Scan for the cell matching the given text and deliver its [x, y] coordinate at center. 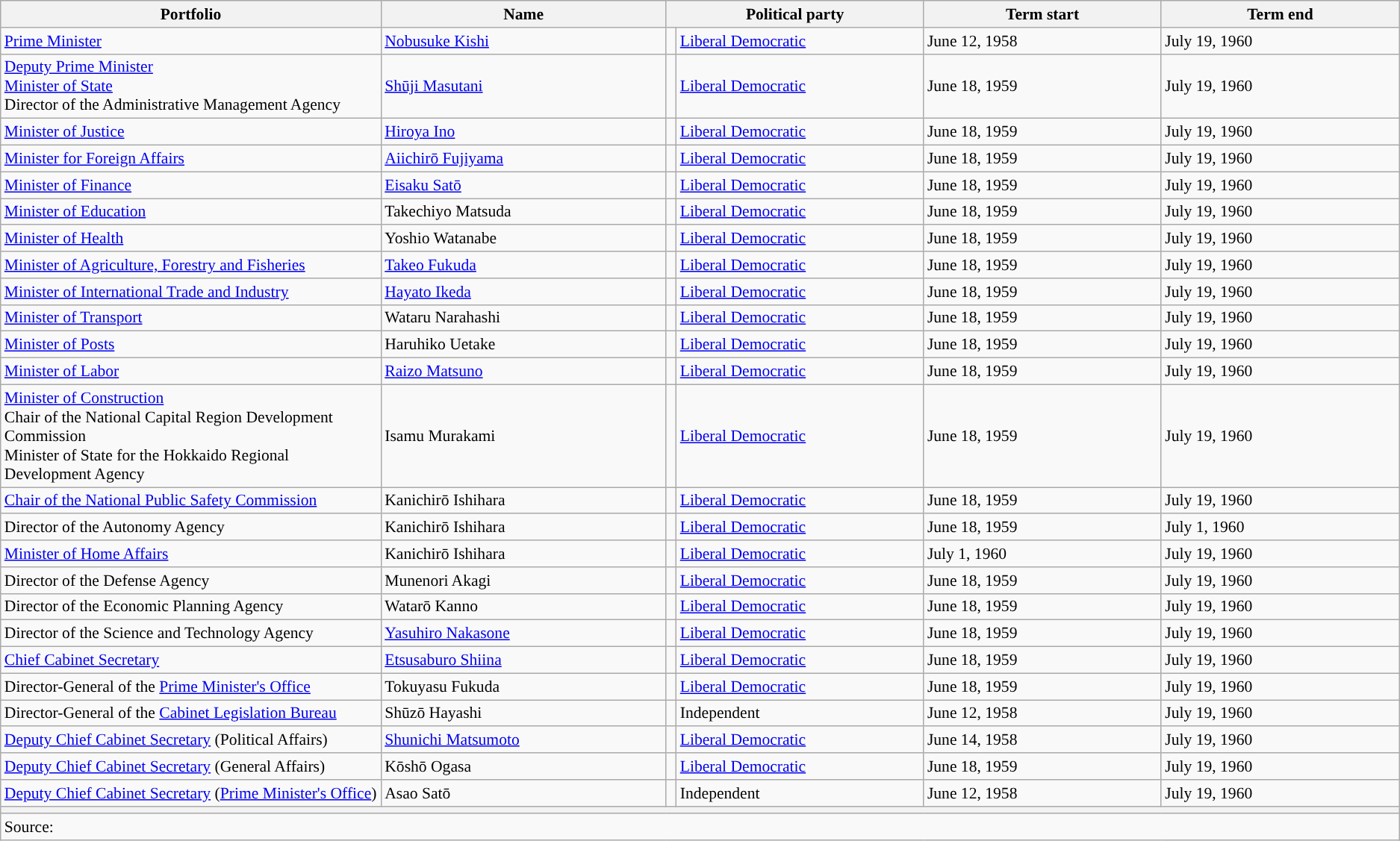
Eisaku Satō [523, 185]
Minister for Foreign Affairs [191, 159]
Minister of International Trade and Industry [191, 292]
Portfolio [191, 14]
Asao Satō [523, 793]
Term end [1280, 14]
Nobusuke Kishi [523, 41]
Shunichi Matsumoto [523, 740]
Etsusaburo Shiina [523, 660]
Yoshio Watanabe [523, 239]
Prime Minister [191, 41]
Director of the Defense Agency [191, 581]
Munenori Akagi [523, 581]
Chair of the National Public Safety Commission [191, 501]
Director of the Economic Planning Agency [191, 607]
Wataru Narahashi [523, 318]
Minister of Labor [191, 372]
Haruhiko Uetake [523, 345]
Political party [794, 14]
Watarō Kanno [523, 607]
Deputy Chief Cabinet Secretary (Political Affairs) [191, 740]
Source: [700, 828]
Minister of Justice [191, 132]
Minister of Agriculture, Forestry and Fisheries [191, 265]
Minister of Transport [191, 318]
Tokuyasu Fukuda [523, 687]
Isamu Murakami [523, 436]
Yasuhiro Nakasone [523, 634]
Minister of Education [191, 212]
Name [523, 14]
Takeo Fukuda [523, 265]
Director of the Autonomy Agency [191, 528]
Minister of Finance [191, 185]
Deputy Prime MinisterMinister of StateDirector of the Administrative Management Agency [191, 87]
Director-General of the Cabinet Legislation Bureau [191, 713]
Deputy Chief Cabinet Secretary (Prime Minister's Office) [191, 793]
Hiroya Ino [523, 132]
Hayato Ikeda [523, 292]
Kōshō Ogasa [523, 766]
Minister of Health [191, 239]
Term start [1042, 14]
Director-General of the Prime Minister's Office [191, 687]
Director of the Science and Technology Agency [191, 634]
Deputy Chief Cabinet Secretary (General Affairs) [191, 766]
Aiichirō Fujiyama [523, 159]
Minister of ConstructionChair of the National Capital Region Development CommissionMinister of State for the Hokkaido Regional Development Agency [191, 436]
Minister of Posts [191, 345]
Takechiyo Matsuda [523, 212]
June 14, 1958 [1042, 740]
Shūji Masutani [523, 87]
Chief Cabinet Secretary [191, 660]
Raizo Matsuno [523, 372]
Shūzō Hayashi [523, 713]
Minister of Home Affairs [191, 554]
